Scan for the cell matching the given text and deliver its [x, y] coordinate at center. 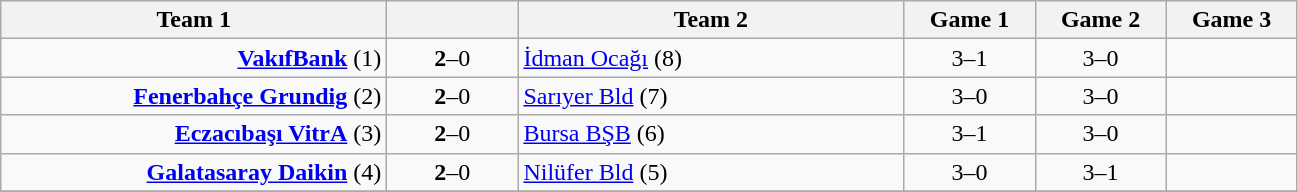
Galatasaray Daikin (4) [194, 172]
Game 3 [1232, 20]
Fenerbahçe Grundig (2) [194, 96]
VakıfBank (1) [194, 58]
Team 1 [194, 20]
Team 2 [711, 20]
Game 2 [1100, 20]
Sarıyer Bld (7) [711, 96]
Nilüfer Bld (5) [711, 172]
Bursa BŞB (6) [711, 134]
Game 1 [970, 20]
Eczacıbaşı VitrA (3) [194, 134]
İdman Ocağı (8) [711, 58]
